Search for the cell housing the specified text and yield its [X, Y] center coordinate. 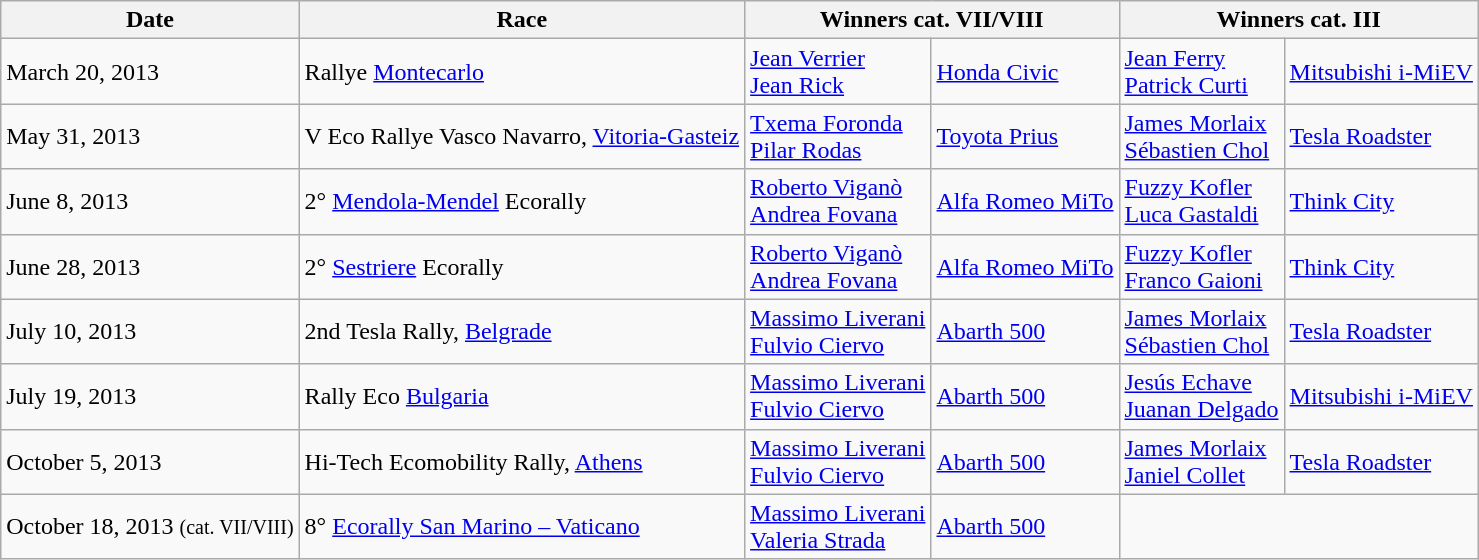
Jean Verrier Jean Rick [838, 72]
June 8, 2013 [150, 202]
Txema Foronda Pilar Rodas [838, 136]
Jean Ferry Patrick Curti [1202, 72]
Rally Eco Bulgaria [522, 396]
Jesús Echave Juanan Delgado [1202, 396]
Toyota Prius [1025, 136]
March 20, 2013 [150, 72]
2° Sestriere Ecorally [522, 266]
October 18, 2013 (cat. VII/VIII) [150, 526]
8° Ecorally San Marino – Vaticano [522, 526]
Honda Civic [1025, 72]
October 5, 2013 [150, 462]
Race [522, 20]
Fuzzy Kofler Franco Gaioni [1202, 266]
Massimo Liverani Valeria Strada [838, 526]
2° Mendola-Mendel Ecorally [522, 202]
V Eco Rallye Vasco Navarro, Vitoria-Gasteiz [522, 136]
Winners cat. VII/VIII [932, 20]
July 19, 2013 [150, 396]
Fuzzy Kofler Luca Gastaldi [1202, 202]
May 31, 2013 [150, 136]
July 10, 2013 [150, 332]
Rallye Montecarlo [522, 72]
2nd Tesla Rally, Belgrade [522, 332]
Winners cat. III [1298, 20]
Hi-Tech Ecomobility Rally, Athens [522, 462]
June 28, 2013 [150, 266]
Date [150, 20]
James Morlaix Janiel Collet [1202, 462]
